Output the (X, Y) coordinate of the center of the cell containing the given text.  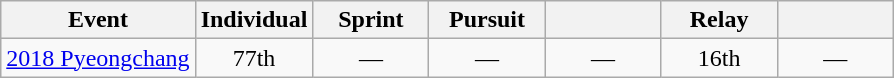
Event (98, 20)
Individual (254, 20)
Relay (719, 20)
16th (719, 58)
77th (254, 58)
Pursuit (487, 20)
2018 Pyeongchang (98, 58)
Sprint (371, 20)
